Output the (X, Y) coordinate of the center of the cell containing the given text.  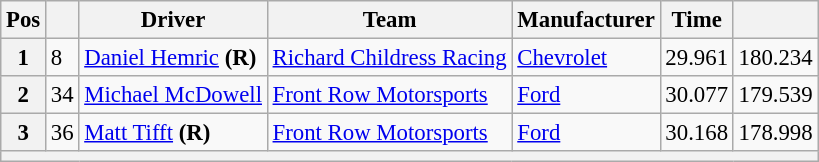
36 (62, 133)
2 (24, 95)
Driver (173, 20)
1 (24, 58)
29.961 (696, 58)
179.539 (776, 95)
34 (62, 95)
Team (390, 20)
30.077 (696, 95)
Richard Childress Racing (390, 58)
Matt Tifft (R) (173, 133)
Chevrolet (586, 58)
30.168 (696, 133)
3 (24, 133)
Michael McDowell (173, 95)
8 (62, 58)
Pos (24, 20)
178.998 (776, 133)
180.234 (776, 58)
Daniel Hemric (R) (173, 58)
Time (696, 20)
Manufacturer (586, 20)
